Extract the (x, y) coordinate from the center of the cell holding the provided text.  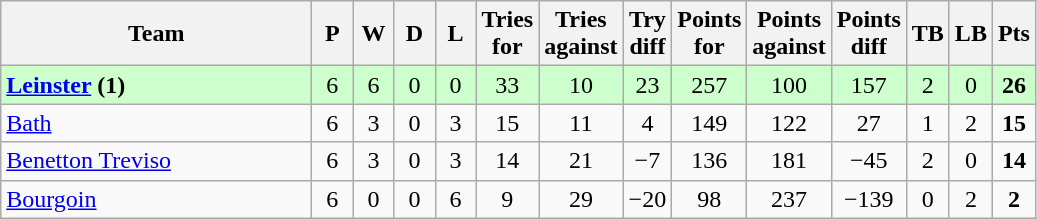
11 (581, 123)
Points for (710, 34)
1 (928, 123)
−20 (648, 199)
98 (710, 199)
Bourgoin (156, 199)
10 (581, 85)
Leinster (1) (156, 85)
181 (789, 161)
122 (789, 123)
Tries against (581, 34)
Team (156, 34)
−45 (868, 161)
LB (970, 34)
23 (648, 85)
L (456, 34)
100 (789, 85)
Pts (1014, 34)
Points diff (868, 34)
33 (508, 85)
Tries for (508, 34)
Benetton Treviso (156, 161)
29 (581, 199)
−7 (648, 161)
Points against (789, 34)
157 (868, 85)
W (374, 34)
P (332, 34)
257 (710, 85)
237 (789, 199)
27 (868, 123)
149 (710, 123)
Bath (156, 123)
9 (508, 199)
TB (928, 34)
Try diff (648, 34)
136 (710, 161)
D (414, 34)
−139 (868, 199)
4 (648, 123)
21 (581, 161)
26 (1014, 85)
